Output the (x, y) coordinate of the center of the cell containing the given text.  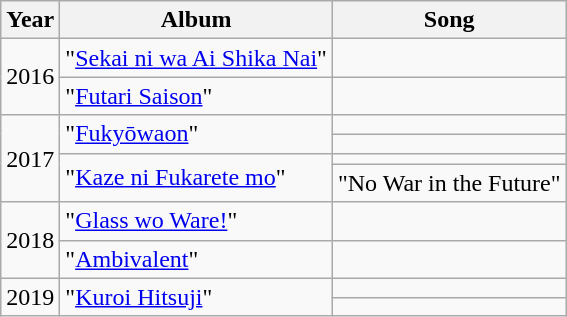
Year (30, 20)
"Fukyōwaon" (196, 134)
"Kuroi Hitsuji" (196, 297)
"Ambivalent" (196, 259)
2016 (30, 77)
"Glass wo Ware!" (196, 221)
Album (196, 20)
2017 (30, 158)
"Kaze ni Fukarete mo" (196, 178)
"No War in the Future" (449, 183)
Song (449, 20)
2018 (30, 240)
2019 (30, 297)
"Sekai ni wa Ai Shika Nai" (196, 58)
"Futari Saison" (196, 96)
